Scan for the cell matching the given text and deliver its (x, y) coordinate at center. 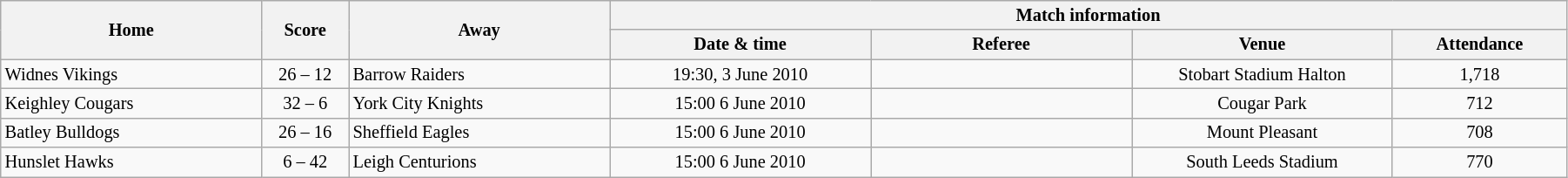
Home (131, 30)
712 (1479, 103)
Score (305, 30)
Attendance (1479, 44)
Cougar Park (1263, 103)
Hunslet Hawks (131, 162)
Venue (1263, 44)
6 – 42 (305, 162)
Batley Bulldogs (131, 133)
26 – 12 (305, 74)
Date & time (740, 44)
Away (479, 30)
32 – 6 (305, 103)
York City Knights (479, 103)
Mount Pleasant (1263, 133)
Leigh Centurions (479, 162)
Match information (1089, 15)
Stobart Stadium Halton (1263, 74)
Keighley Cougars (131, 103)
Referee (1002, 44)
770 (1479, 162)
South Leeds Stadium (1263, 162)
Sheffield Eagles (479, 133)
19:30, 3 June 2010 (740, 74)
Widnes Vikings (131, 74)
26 – 16 (305, 133)
1,718 (1479, 74)
708 (1479, 133)
Barrow Raiders (479, 74)
